Search for the cell housing the specified text and yield its [X, Y] center coordinate. 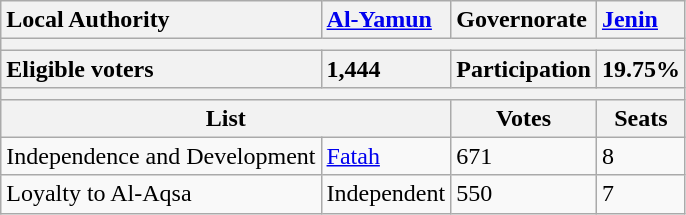
Votes [524, 118]
Al-Yamun [386, 20]
Loyalty to Al-Aqsa [161, 194]
Independence and Development [161, 156]
671 [524, 156]
7 [640, 194]
Seats [640, 118]
Participation [524, 69]
19.75% [640, 69]
Local Authority [161, 20]
Governorate [524, 20]
Eligible voters [161, 69]
List [226, 118]
Independent [386, 194]
8 [640, 156]
550 [524, 194]
Fatah [386, 156]
Jenin [640, 20]
1,444 [386, 69]
